Scan for the cell matching the given text and deliver its (x, y) coordinate at center. 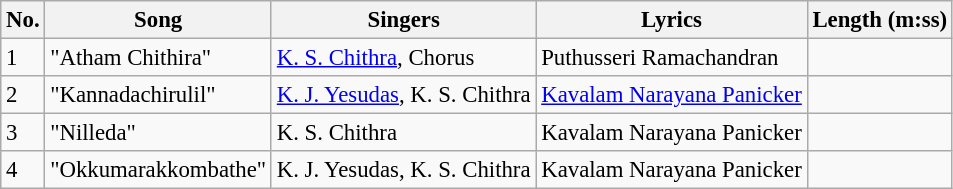
No. (23, 20)
1 (23, 58)
"Nilleda" (158, 133)
Length (m:ss) (880, 20)
Puthusseri Ramachandran (672, 58)
"Atham Chithira" (158, 58)
3 (23, 133)
K. S. Chithra, Chorus (403, 58)
"Okkumarakkombathe" (158, 170)
Song (158, 20)
Singers (403, 20)
Lyrics (672, 20)
K. S. Chithra (403, 133)
2 (23, 95)
"Kannadachirulil" (158, 95)
4 (23, 170)
